Identify which cell holds the provided text, then report its [X, Y] central coordinate. 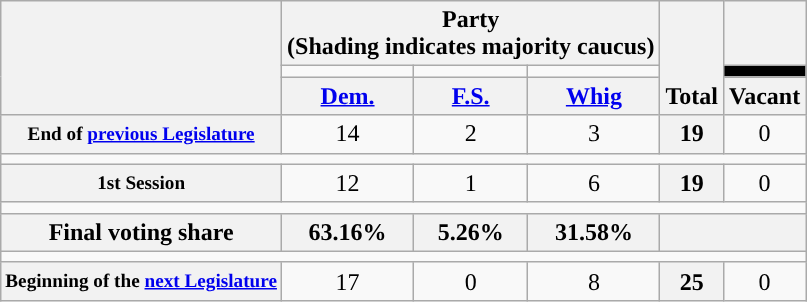
5.26% [471, 232]
Whig [594, 96]
17 [348, 281]
12 [348, 183]
1st Session [142, 183]
Beginning of the next Legislature [142, 281]
End of previous Legislature [142, 134]
1 [471, 183]
14 [348, 134]
6 [594, 183]
Party (Shading indicates majority caucus) [471, 34]
63.16% [348, 232]
Total [692, 58]
25 [692, 281]
Final voting share [142, 232]
3 [594, 134]
Vacant [764, 96]
31.58% [594, 232]
8 [594, 281]
Dem. [348, 96]
F.S. [471, 96]
2 [471, 134]
